Provide the (X, Y) coordinate of the cell's center where the given text is located.  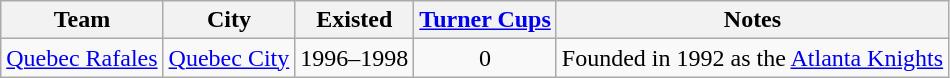
City (229, 20)
Existed (354, 20)
Founded in 1992 as the Atlanta Knights (752, 58)
Turner Cups (485, 20)
Notes (752, 20)
Quebec Rafales (82, 58)
Quebec City (229, 58)
Team (82, 20)
1996–1998 (354, 58)
0 (485, 58)
